Provide the [X, Y] coordinate of the cell's center where the given text is located.  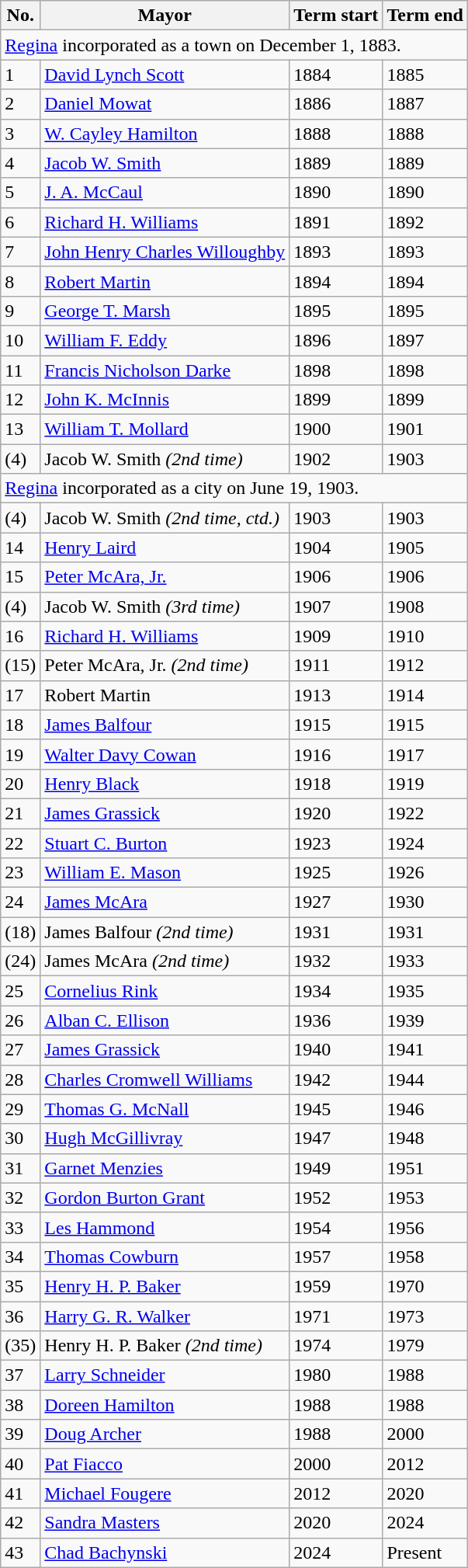
32 [20, 1198]
1979 [425, 1346]
James McAra (2nd time) [165, 961]
40 [20, 1464]
1952 [336, 1198]
William F. Eddy [165, 340]
Doug Archer [165, 1434]
1954 [336, 1227]
1913 [336, 695]
(18) [20, 932]
1914 [425, 695]
37 [20, 1375]
Henry H. P. Baker (2nd time) [165, 1346]
Alban C. Ellison [165, 1020]
1905 [425, 548]
7 [20, 252]
1959 [336, 1286]
Jacob W. Smith (3rd time) [165, 607]
Thomas Cowburn [165, 1257]
Peter McAra, Jr. (2nd time) [165, 666]
1923 [336, 843]
(35) [20, 1346]
16 [20, 636]
John K. McInnis [165, 400]
Present [425, 1552]
14 [20, 548]
1971 [336, 1316]
11 [20, 370]
1907 [336, 607]
1944 [425, 1080]
15 [20, 577]
Jacob W. Smith (2nd time) [165, 459]
William T. Mollard [165, 429]
1892 [425, 222]
1973 [425, 1316]
9 [20, 311]
18 [20, 725]
1949 [336, 1168]
1911 [336, 666]
1951 [425, 1168]
1918 [336, 784]
George T. Marsh [165, 311]
Henry Laird [165, 548]
James McAra [165, 902]
William E. Mason [165, 873]
1904 [336, 548]
26 [20, 1020]
1891 [336, 222]
1980 [336, 1375]
29 [20, 1109]
1924 [425, 843]
1926 [425, 873]
Henry Black [165, 784]
30 [20, 1139]
Charles Cromwell Williams [165, 1080]
1916 [336, 754]
Regina incorporated as a town on December 1, 1883. [234, 45]
27 [20, 1050]
Les Hammond [165, 1227]
1887 [425, 104]
21 [20, 813]
1920 [336, 813]
Cornelius Rink [165, 991]
1942 [336, 1080]
1940 [336, 1050]
Stuart C. Burton [165, 843]
1947 [336, 1139]
1909 [336, 636]
10 [20, 340]
1939 [425, 1020]
1934 [336, 991]
1922 [425, 813]
Term end [425, 16]
35 [20, 1286]
James Balfour (2nd time) [165, 932]
Michael Fougere [165, 1493]
Peter McAra, Jr. [165, 577]
Harry G. R. Walker [165, 1316]
20 [20, 784]
Hugh McGillivray [165, 1139]
Jacob W. Smith (2nd time, ctd.) [165, 518]
19 [20, 754]
1885 [425, 75]
Regina incorporated as a city on June 19, 1903. [234, 488]
Walter Davy Cowan [165, 754]
Pat Fiacco [165, 1464]
1974 [336, 1346]
1910 [425, 636]
6 [20, 222]
3 [20, 134]
James Balfour [165, 725]
Francis Nicholson Darke [165, 370]
1945 [336, 1109]
31 [20, 1168]
1941 [425, 1050]
1953 [425, 1198]
W. Cayley Hamilton [165, 134]
4 [20, 163]
5 [20, 193]
1930 [425, 902]
36 [20, 1316]
39 [20, 1434]
1932 [336, 961]
43 [20, 1552]
1935 [425, 991]
28 [20, 1080]
41 [20, 1493]
1925 [336, 873]
38 [20, 1405]
25 [20, 991]
Chad Bachynski [165, 1552]
1957 [336, 1257]
24 [20, 902]
1936 [336, 1020]
1901 [425, 429]
17 [20, 695]
34 [20, 1257]
1958 [425, 1257]
22 [20, 843]
J. A. McCaul [165, 193]
1 [20, 75]
Garnet Menzies [165, 1168]
8 [20, 281]
1948 [425, 1139]
Henry H. P. Baker [165, 1286]
John Henry Charles Willoughby [165, 252]
1900 [336, 429]
42 [20, 1523]
Thomas G. McNall [165, 1109]
1896 [336, 340]
(15) [20, 666]
1897 [425, 340]
Doreen Hamilton [165, 1405]
1912 [425, 666]
23 [20, 873]
1970 [425, 1286]
Gordon Burton Grant [165, 1198]
1933 [425, 961]
13 [20, 429]
1927 [336, 902]
Sandra Masters [165, 1523]
Term start [336, 16]
1946 [425, 1109]
Larry Schneider [165, 1375]
1908 [425, 607]
1902 [336, 459]
1956 [425, 1227]
1917 [425, 754]
1919 [425, 784]
1886 [336, 104]
Daniel Mowat [165, 104]
33 [20, 1227]
Mayor [165, 16]
2 [20, 104]
Jacob W. Smith [165, 163]
(24) [20, 961]
1884 [336, 75]
David Lynch Scott [165, 75]
12 [20, 400]
No. [20, 16]
